Determine the [X, Y] coordinate at the center of the cell enclosing the given text.  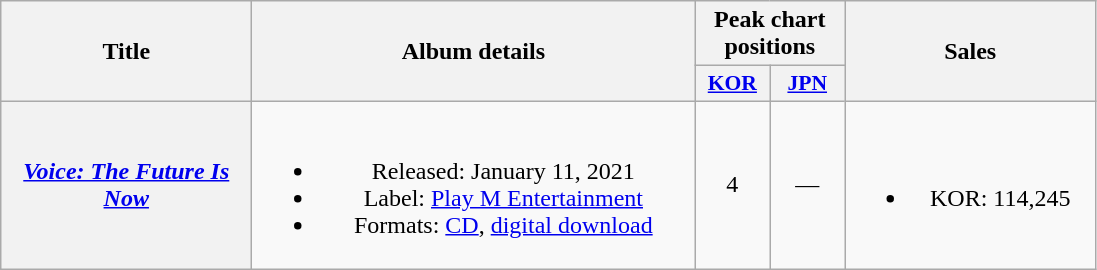
Peak chartpositions [770, 34]
Title [126, 52]
4 [732, 184]
KOR: 114,245 [970, 184]
Voice: The Future Is Now [126, 184]
Sales [970, 52]
Album details [474, 52]
KOR [732, 84]
Released: January 11, 2021Label: Play M EntertainmentFormats: CD, digital download [474, 184]
JPN [808, 84]
— [808, 184]
